Search for the cell housing the specified text and yield its (X, Y) center coordinate. 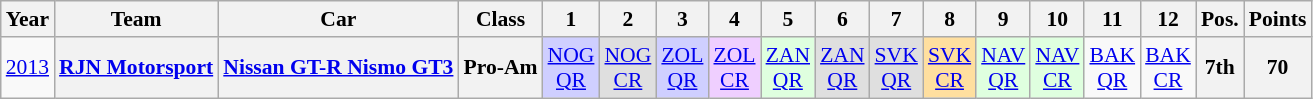
ZOLCR (734, 68)
8 (950, 19)
Class (500, 19)
BAKCR (1168, 68)
12 (1168, 19)
Pos. (1220, 19)
9 (1003, 19)
SVKCR (950, 68)
70 (1278, 68)
BAKQR (1112, 68)
7th (1220, 68)
RJN Motorsport (136, 68)
Nissan GT-R Nismo GT3 (338, 68)
Points (1278, 19)
SVKQR (896, 68)
NAVQR (1003, 68)
7 (896, 19)
ZOLQR (682, 68)
10 (1057, 19)
Year (28, 19)
2013 (28, 68)
Pro-Am (500, 68)
NOGQR (572, 68)
6 (842, 19)
5 (788, 19)
3 (682, 19)
1 (572, 19)
11 (1112, 19)
2 (628, 19)
Team (136, 19)
NOGCR (628, 68)
4 (734, 19)
Car (338, 19)
NAVCR (1057, 68)
